Scan for the cell matching the given text and deliver its [X, Y] coordinate at center. 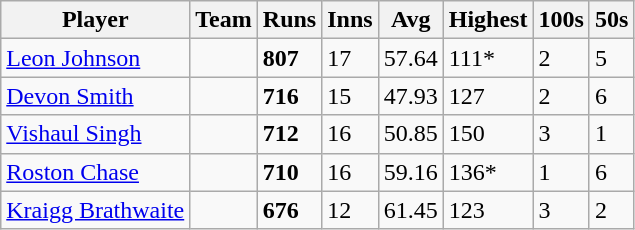
Team [224, 20]
150 [488, 134]
100s [561, 20]
Player [96, 20]
59.16 [410, 172]
15 [350, 96]
12 [350, 210]
Vishaul Singh [96, 134]
Highest [488, 20]
Devon Smith [96, 96]
50s [611, 20]
676 [289, 210]
17 [350, 58]
50.85 [410, 134]
Inns [350, 20]
111* [488, 58]
Kraigg Brathwaite [96, 210]
712 [289, 134]
123 [488, 210]
47.93 [410, 96]
710 [289, 172]
Runs [289, 20]
716 [289, 96]
5 [611, 58]
807 [289, 58]
61.45 [410, 210]
136* [488, 172]
57.64 [410, 58]
Roston Chase [96, 172]
127 [488, 96]
Leon Johnson [96, 58]
Avg [410, 20]
